Locate the cell with the specified text and output its (x, y) center coordinate. 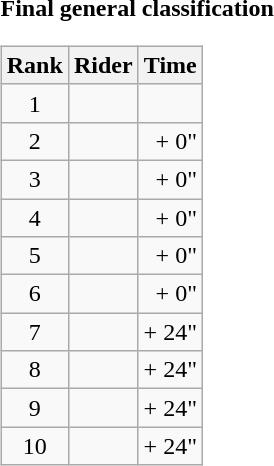
Rank (34, 65)
10 (34, 446)
Rider (103, 65)
Time (170, 65)
4 (34, 217)
1 (34, 103)
6 (34, 294)
9 (34, 408)
7 (34, 332)
8 (34, 370)
5 (34, 256)
3 (34, 179)
2 (34, 141)
